Search for the cell housing the specified text and yield its (X, Y) center coordinate. 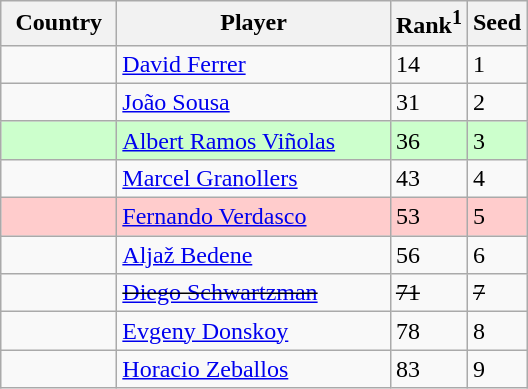
5 (496, 217)
36 (428, 140)
78 (428, 331)
Seed (496, 24)
Marcel Granollers (254, 178)
Horacio Zeballos (254, 369)
Albert Ramos Viñolas (254, 140)
Fernando Verdasco (254, 217)
Player (254, 24)
Country (59, 24)
Diego Schwartzman (254, 293)
14 (428, 64)
1 (496, 64)
7 (496, 293)
2 (496, 102)
8 (496, 331)
71 (428, 293)
João Sousa (254, 102)
Aljaž Bedene (254, 255)
56 (428, 255)
6 (496, 255)
83 (428, 369)
53 (428, 217)
David Ferrer (254, 64)
43 (428, 178)
Rank1 (428, 24)
Evgeny Donskoy (254, 331)
4 (496, 178)
31 (428, 102)
3 (496, 140)
9 (496, 369)
